Detect which cell encompasses the target text, then output its [X, Y] center coordinate. 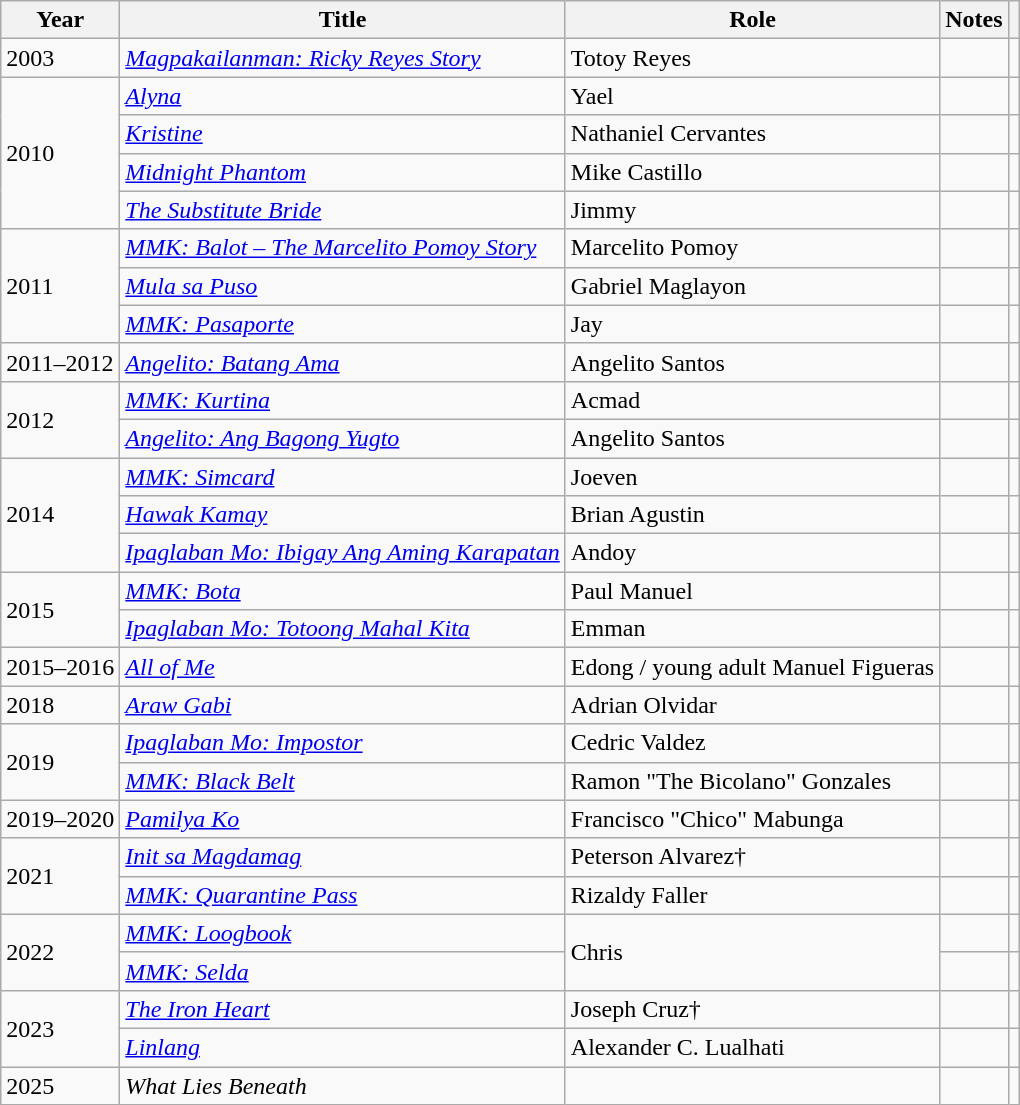
Notes [974, 20]
Midnight Phantom [343, 172]
2023 [60, 1028]
Paul Manuel [752, 591]
Kristine [343, 134]
Peterson Alvarez† [752, 857]
Year [60, 20]
MMK: Selda [343, 971]
MMK: Kurtina [343, 400]
2025 [60, 1085]
Emman [752, 629]
Ipaglaban Mo: Totoong Mahal Kita [343, 629]
MMK: Loogbook [343, 933]
Nathaniel Cervantes [752, 134]
Cedric Valdez [752, 743]
Linlang [343, 1047]
MMK: Black Belt [343, 781]
MMK: Quarantine Pass [343, 895]
Joeven [752, 477]
Gabriel Maglayon [752, 286]
2019 [60, 762]
2015 [60, 610]
Rizaldy Faller [752, 895]
All of Me [343, 667]
Title [343, 20]
Acmad [752, 400]
Chris [752, 952]
Ipaglaban Mo: Impostor [343, 743]
Brian Agustin [752, 515]
2015–2016 [60, 667]
Joseph Cruz† [752, 1009]
Pamilya Ko [343, 819]
MMK: Balot – The Marcelito Pomoy Story [343, 248]
Role [752, 20]
Ipaglaban Mo: Ibigay Ang Aming Karapatan [343, 553]
MMK: Simcard [343, 477]
Adrian Olvidar [752, 705]
Marcelito Pomoy [752, 248]
Mula sa Puso [343, 286]
Jimmy [752, 210]
MMK: Pasaporte [343, 324]
2014 [60, 515]
Totoy Reyes [752, 58]
Angelito: Batang Ama [343, 362]
Andoy [752, 553]
Jay [752, 324]
Alyna [343, 96]
2011–2012 [60, 362]
2022 [60, 952]
2012 [60, 419]
The Substitute Bride [343, 210]
Angelito: Ang Bagong Yugto [343, 438]
Ramon "The Bicolano" Gonzales [752, 781]
Francisco "Chico" Mabunga [752, 819]
Yael [752, 96]
Init sa Magdamag [343, 857]
Alexander C. Lualhati [752, 1047]
The Iron Heart [343, 1009]
2010 [60, 153]
Hawak Kamay [343, 515]
2018 [60, 705]
MMK: Bota [343, 591]
What Lies Beneath [343, 1085]
Araw Gabi [343, 705]
Mike Castillo [752, 172]
Edong / young adult Manuel Figueras [752, 667]
2019–2020 [60, 819]
2021 [60, 876]
Magpakailanman: Ricky Reyes Story [343, 58]
2011 [60, 286]
2003 [60, 58]
